Locate the cell with the specified text and output its [X, Y] center coordinate. 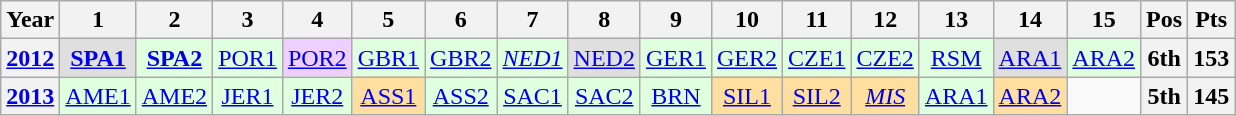
ASS1 [388, 96]
2013 [30, 96]
6 [461, 20]
GBR2 [461, 58]
12 [885, 20]
JER1 [248, 96]
11 [817, 20]
7 [532, 20]
NED1 [532, 58]
145 [1212, 96]
GBR1 [388, 58]
SIL2 [817, 96]
POR2 [317, 58]
GER2 [746, 58]
8 [604, 20]
SAC1 [532, 96]
SIL1 [746, 96]
AME1 [98, 96]
6th [1164, 58]
AME2 [174, 96]
CZE1 [817, 58]
10 [746, 20]
153 [1212, 58]
Pos [1164, 20]
Pts [1212, 20]
SAC2 [604, 96]
NED2 [604, 58]
4 [317, 20]
SPA1 [98, 58]
3 [248, 20]
14 [1030, 20]
2012 [30, 58]
1 [98, 20]
5 [388, 20]
ASS2 [461, 96]
15 [1104, 20]
GER1 [676, 58]
13 [956, 20]
BRN [676, 96]
MIS [885, 96]
9 [676, 20]
2 [174, 20]
Year [30, 20]
POR1 [248, 58]
JER2 [317, 96]
CZE2 [885, 58]
RSM [956, 58]
5th [1164, 96]
SPA2 [174, 58]
